Return (X, Y) of the center of cell containing provided text 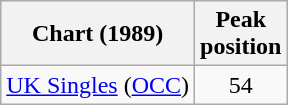
Chart (1989) (98, 34)
UK Singles (OCC) (98, 85)
54 (241, 85)
Peakposition (241, 34)
